Extract the (X, Y) coordinate from the center of the cell holding the provided text.  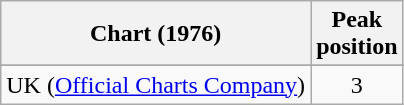
UK (Official Charts Company) (156, 85)
Chart (1976) (156, 34)
3 (357, 85)
Peakposition (357, 34)
